Detect which cell encompasses the target text, then output its (x, y) center coordinate. 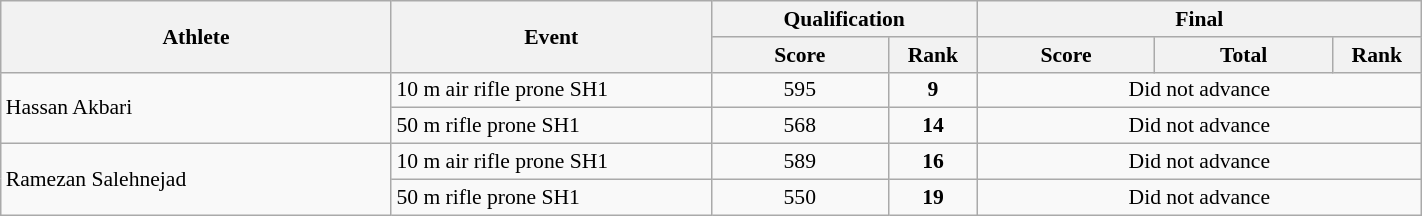
Event (551, 36)
Total (1244, 55)
14 (934, 126)
Ramezan Salehnejad (196, 180)
589 (800, 162)
Qualification (844, 19)
Athlete (196, 36)
568 (800, 126)
550 (800, 197)
19 (934, 197)
16 (934, 162)
Final (1199, 19)
Hassan Akbari (196, 108)
595 (800, 90)
9 (934, 90)
